Scan for the cell matching the given text and deliver its (X, Y) coordinate at center. 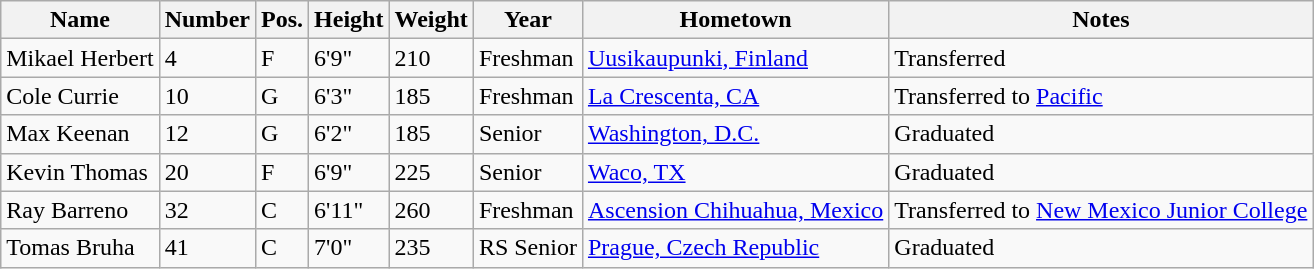
6'11" (349, 210)
210 (431, 58)
Weight (431, 20)
10 (207, 96)
Hometown (735, 20)
Uusikaupunki, Finland (735, 58)
Max Keenan (80, 134)
Name (80, 20)
Ray Barreno (80, 210)
4 (207, 58)
RS Senior (528, 248)
Number (207, 20)
7'0" (349, 248)
Notes (1101, 20)
6'2" (349, 134)
Mikael Herbert (80, 58)
225 (431, 172)
32 (207, 210)
Tomas Bruha (80, 248)
Cole Currie (80, 96)
Waco, TX (735, 172)
20 (207, 172)
6'3" (349, 96)
Transferred (1101, 58)
235 (431, 248)
Pos. (282, 20)
Ascension Chihuahua, Mexico (735, 210)
260 (431, 210)
12 (207, 134)
Height (349, 20)
Transferred to Pacific (1101, 96)
Prague, Czech Republic (735, 248)
Kevin Thomas (80, 172)
Transferred to New Mexico Junior College (1101, 210)
41 (207, 248)
Washington, D.C. (735, 134)
Year (528, 20)
La Crescenta, CA (735, 96)
